Detect which cell encompasses the target text, then output its (X, Y) center coordinate. 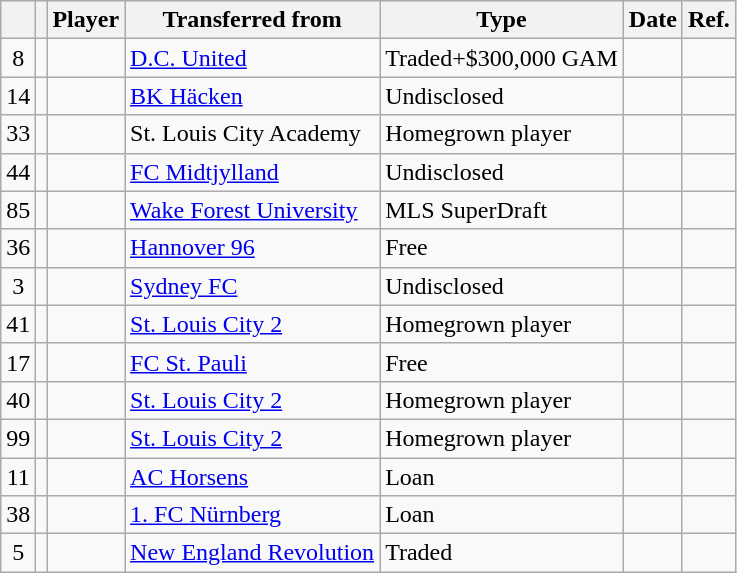
MLS SuperDraft (502, 210)
Wake Forest University (252, 210)
44 (18, 172)
14 (18, 96)
Player (86, 20)
41 (18, 324)
Traded (502, 553)
38 (18, 515)
FC Midtjylland (252, 172)
99 (18, 438)
BK Häcken (252, 96)
5 (18, 553)
AC Horsens (252, 477)
Date (652, 20)
Sydney FC (252, 286)
36 (18, 248)
St. Louis City Academy (252, 134)
40 (18, 400)
3 (18, 286)
17 (18, 362)
8 (18, 58)
D.C. United (252, 58)
New England Revolution (252, 553)
1. FC Nürnberg (252, 515)
33 (18, 134)
Traded+$300,000 GAM (502, 58)
11 (18, 477)
Type (502, 20)
Transferred from (252, 20)
85 (18, 210)
Ref. (708, 20)
FC St. Pauli (252, 362)
Hannover 96 (252, 248)
